Scan for the cell matching the given text and deliver its [x, y] coordinate at center. 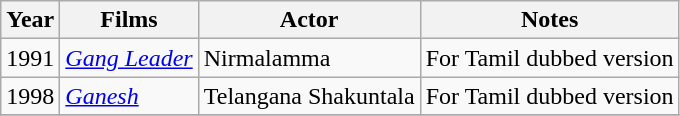
Actor [309, 20]
Telangana Shakuntala [309, 96]
Ganesh [129, 96]
Gang Leader [129, 58]
Year [30, 20]
1991 [30, 58]
1998 [30, 96]
Notes [550, 20]
Nirmalamma [309, 58]
Films [129, 20]
